Output the (x, y) coordinate of the center of the cell containing the given text.  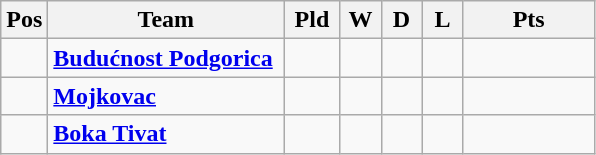
Team (166, 20)
Pos (24, 20)
Budućnost Podgorica (166, 58)
Pts (528, 20)
Boka Tivat (166, 134)
W (360, 20)
Pld (312, 20)
Mojkovac (166, 96)
L (442, 20)
D (402, 20)
